Determine the (X, Y) coordinate at the center of the cell enclosing the given text.  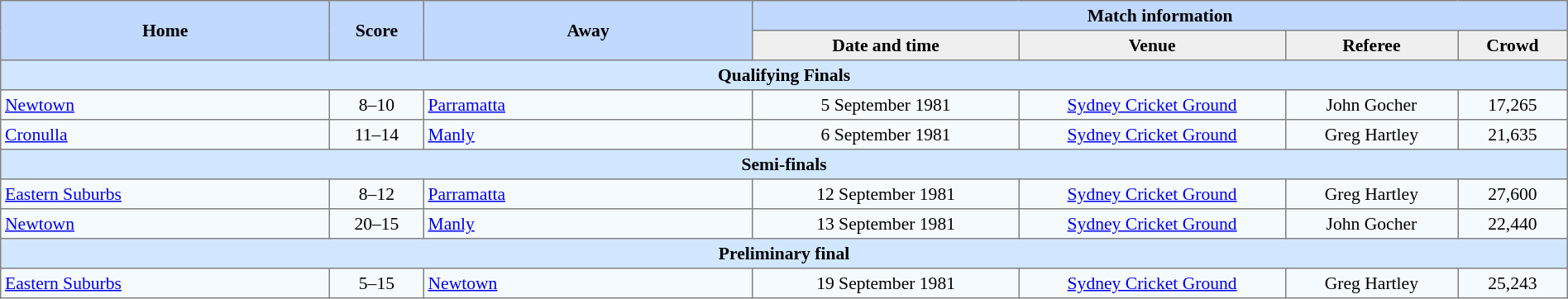
27,600 (1513, 194)
13 September 1981 (886, 224)
Home (165, 31)
12 September 1981 (886, 194)
19 September 1981 (886, 283)
22,440 (1513, 224)
20–15 (377, 224)
Away (588, 31)
6 September 1981 (886, 135)
8–12 (377, 194)
Preliminary final (784, 254)
8–10 (377, 105)
Score (377, 31)
17,265 (1513, 105)
Semi-finals (784, 164)
Cronulla (165, 135)
5–15 (377, 283)
Venue (1152, 45)
21,635 (1513, 135)
5 September 1981 (886, 105)
Date and time (886, 45)
11–14 (377, 135)
Crowd (1513, 45)
Referee (1371, 45)
25,243 (1513, 283)
Qualifying Finals (784, 75)
Match information (1159, 16)
